Provide the (X, Y) coordinate of the cell's center where the given text is located.  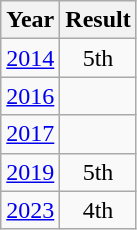
2017 (30, 134)
2019 (30, 172)
Result (98, 20)
2016 (30, 96)
2014 (30, 58)
Year (30, 20)
4th (98, 210)
2023 (30, 210)
